Capture the cell that displays the provided text and extract its [x, y] central coordinate. 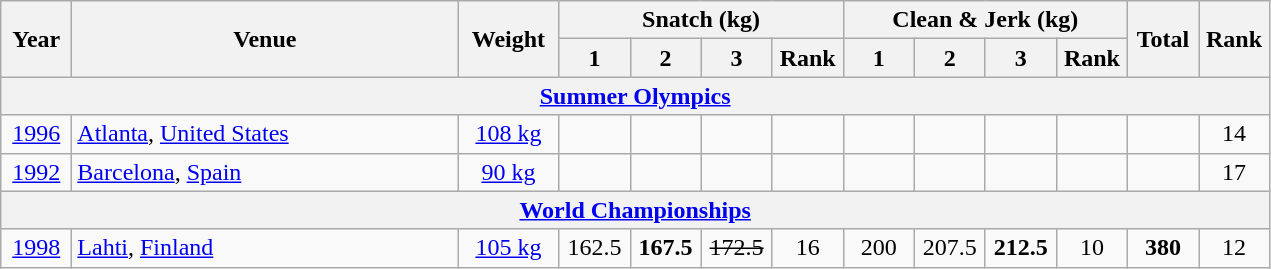
Venue [265, 39]
Snatch (kg) [701, 20]
Total [1162, 39]
12 [1234, 248]
1998 [36, 248]
Weight [508, 39]
167.5 [666, 248]
1992 [36, 172]
105 kg [508, 248]
Barcelona, Spain [265, 172]
Summer Olympics [636, 96]
1996 [36, 134]
World Championships [636, 210]
212.5 [1020, 248]
380 [1162, 248]
Year [36, 39]
Clean & Jerk (kg) [985, 20]
14 [1234, 134]
17 [1234, 172]
200 [878, 248]
90 kg [508, 172]
10 [1092, 248]
16 [808, 248]
172.5 [736, 248]
Atlanta, United States [265, 134]
162.5 [594, 248]
207.5 [950, 248]
Lahti, Finland [265, 248]
108 kg [508, 134]
